Extract the (X, Y) coordinate from the center of the cell holding the provided text.  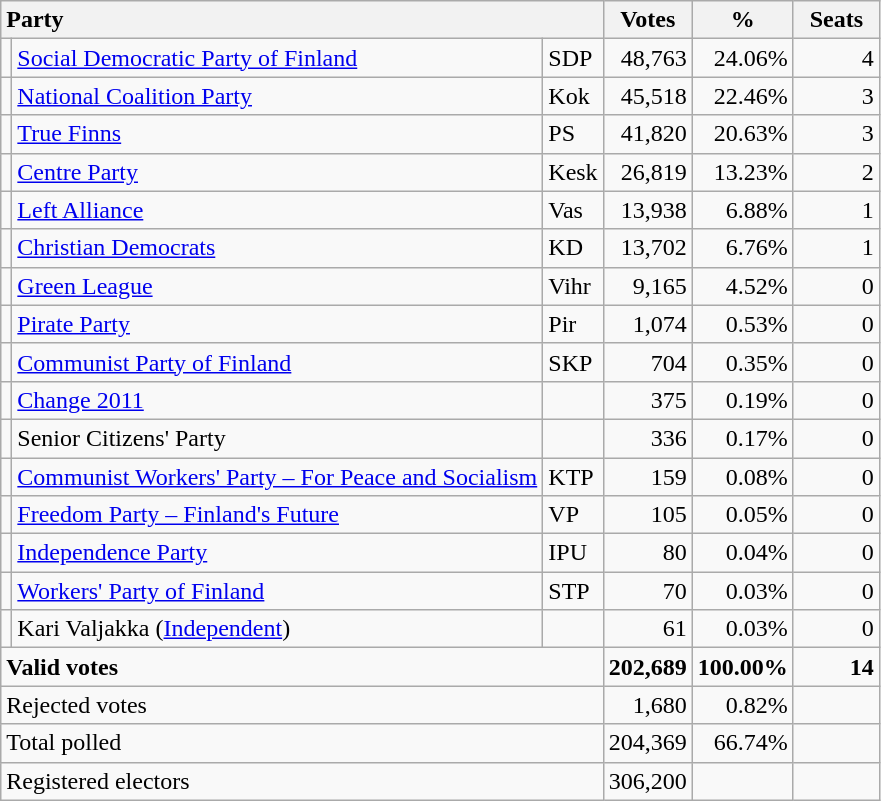
Left Alliance (278, 210)
704 (648, 362)
Workers' Party of Finland (278, 591)
4.52% (742, 286)
1,074 (648, 324)
22.46% (742, 96)
STP (573, 591)
Kok (573, 96)
Green League (278, 286)
26,819 (648, 172)
100.00% (742, 667)
Rejected votes (302, 705)
13,702 (648, 248)
Kesk (573, 172)
0.05% (742, 515)
Independence Party (278, 553)
80 (648, 553)
375 (648, 400)
9,165 (648, 286)
6.88% (742, 210)
Christian Democrats (278, 248)
0.17% (742, 438)
0.08% (742, 477)
Freedom Party – Finland's Future (278, 515)
VP (573, 515)
Party (302, 20)
159 (648, 477)
Valid votes (302, 667)
1,680 (648, 705)
SDP (573, 58)
61 (648, 629)
0.04% (742, 553)
PS (573, 134)
13,938 (648, 210)
202,689 (648, 667)
24.06% (742, 58)
KTP (573, 477)
Vihr (573, 286)
Total polled (302, 743)
Votes (648, 20)
SKP (573, 362)
Change 2011 (278, 400)
2 (836, 172)
45,518 (648, 96)
41,820 (648, 134)
0.35% (742, 362)
Communist Workers' Party – For Peace and Socialism (278, 477)
IPU (573, 553)
KD (573, 248)
0.19% (742, 400)
Registered electors (302, 781)
National Coalition Party (278, 96)
0.53% (742, 324)
Kari Valjakka (Independent) (278, 629)
204,369 (648, 743)
Social Democratic Party of Finland (278, 58)
Pir (573, 324)
% (742, 20)
True Finns (278, 134)
Vas (573, 210)
14 (836, 667)
48,763 (648, 58)
66.74% (742, 743)
Seats (836, 20)
Centre Party (278, 172)
6.76% (742, 248)
306,200 (648, 781)
13.23% (742, 172)
20.63% (742, 134)
336 (648, 438)
105 (648, 515)
Communist Party of Finland (278, 362)
0.82% (742, 705)
Senior Citizens' Party (278, 438)
70 (648, 591)
4 (836, 58)
Pirate Party (278, 324)
